Provide the [x, y] coordinate of the cell's center where the given text is located.  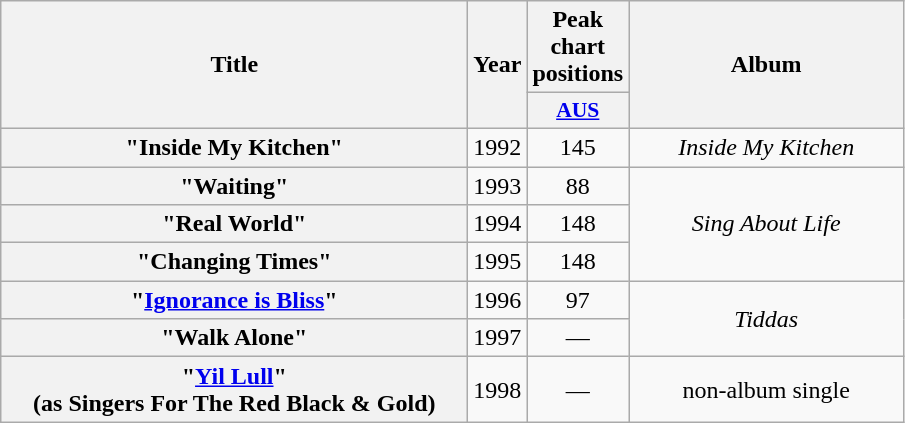
Inside My Kitchen [766, 147]
1995 [498, 262]
1997 [498, 338]
1998 [498, 390]
"Inside My Kitchen" [234, 147]
Year [498, 65]
145 [578, 147]
Sing About Life [766, 223]
1993 [498, 185]
"Real World" [234, 224]
"Ignorance is Bliss" [234, 300]
AUS [578, 111]
Tiddas [766, 319]
1994 [498, 224]
non-album single [766, 390]
"Waiting" [234, 185]
"Walk Alone" [234, 338]
1996 [498, 300]
Title [234, 65]
Peak chart positions [578, 47]
1992 [498, 147]
Album [766, 65]
"Yil Lull"(as Singers For The Red Black & Gold) [234, 390]
88 [578, 185]
"Changing Times" [234, 262]
97 [578, 300]
